Search for the cell housing the specified text and yield its [x, y] center coordinate. 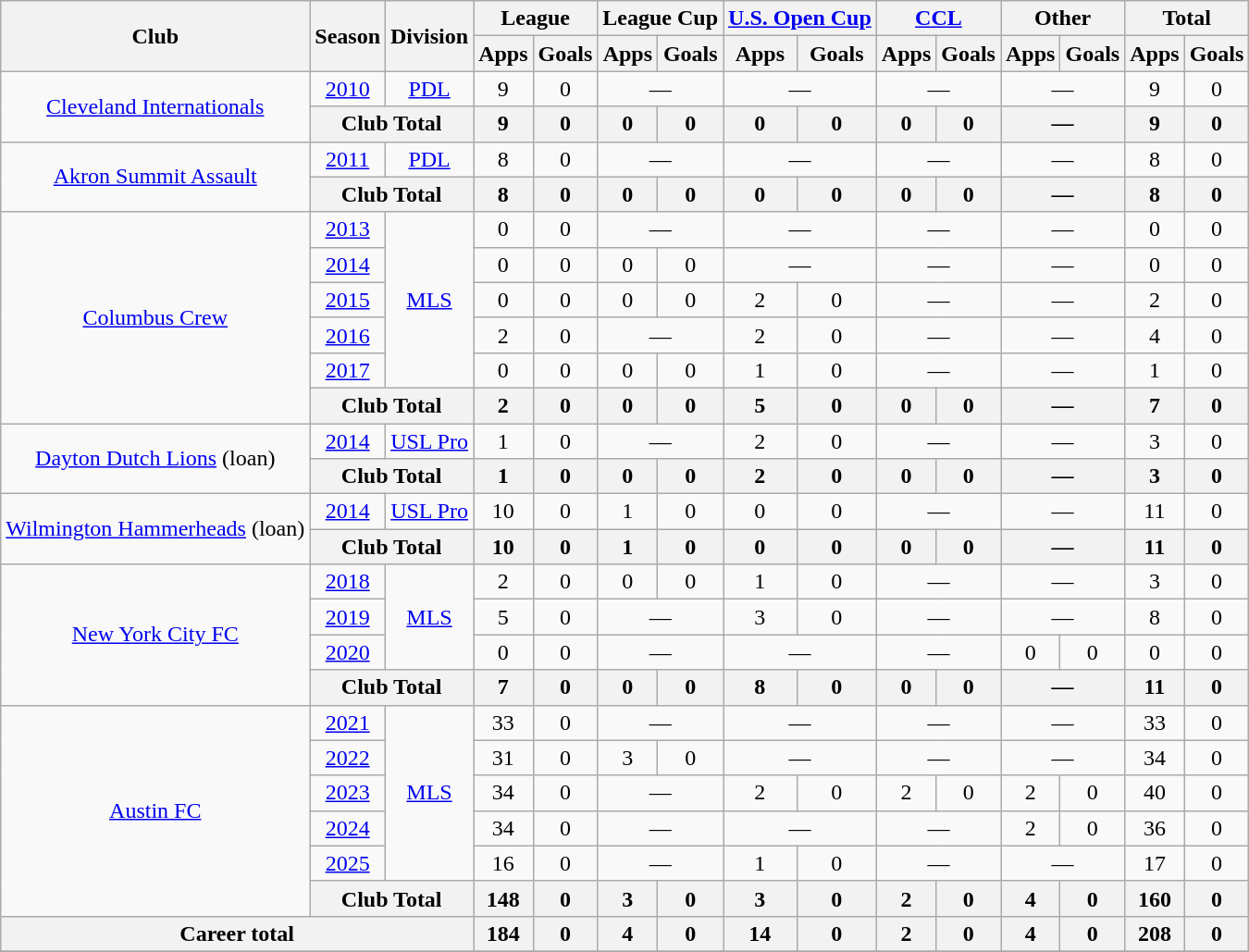
Austin FC [155, 810]
Other [1063, 19]
2017 [348, 370]
Season [348, 36]
League Cup [661, 19]
2024 [348, 828]
184 [503, 933]
U.S. Open Cup [800, 19]
Dayton Dutch Lions (loan) [155, 459]
Cleveland Internationals [155, 106]
Career total [237, 933]
2020 [348, 652]
Club [155, 36]
Total [1187, 19]
2022 [348, 758]
31 [503, 758]
2021 [348, 723]
14 [761, 933]
Columbus Crew [155, 317]
2015 [348, 300]
2016 [348, 335]
Wilmington Hammerheads (loan) [155, 529]
2025 [348, 863]
2010 [348, 89]
2013 [348, 229]
148 [503, 898]
Division [429, 36]
36 [1155, 828]
17 [1155, 863]
160 [1155, 898]
League [536, 19]
40 [1155, 793]
2019 [348, 617]
New York City FC [155, 635]
2011 [348, 159]
2018 [348, 582]
16 [503, 863]
Akron Summit Assault [155, 177]
CCL [938, 19]
2023 [348, 793]
208 [1155, 933]
